Scan for the cell matching the given text and deliver its [X, Y] coordinate at center. 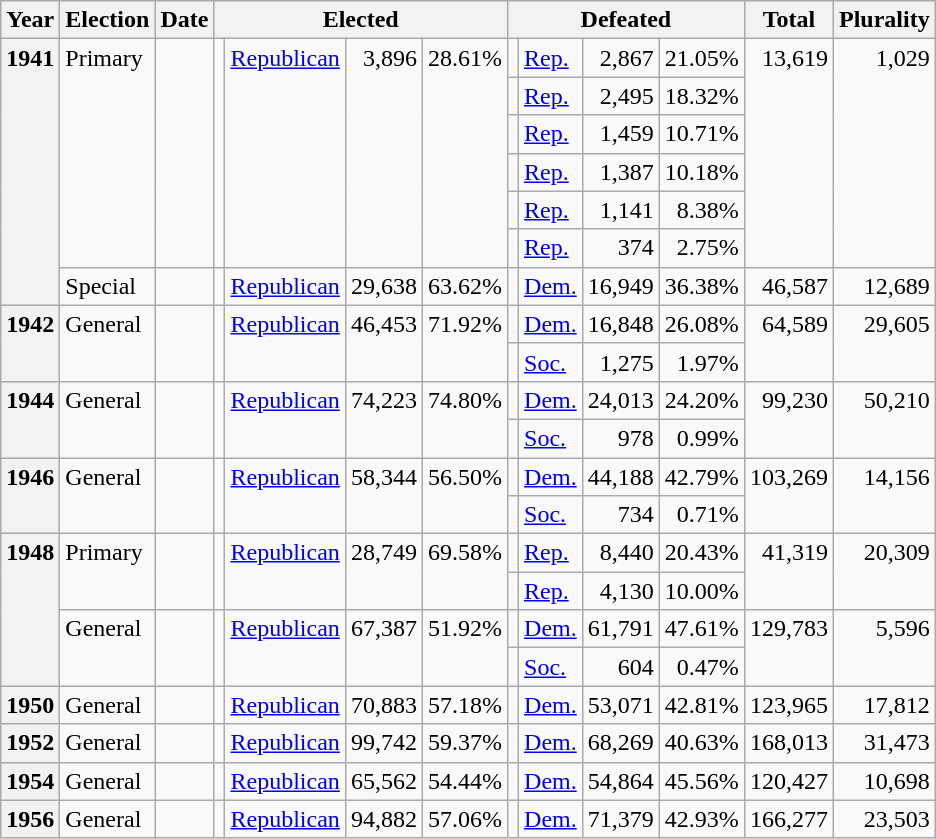
Plurality [884, 20]
29,638 [384, 286]
24.20% [702, 400]
1,387 [620, 172]
3,896 [384, 153]
2,495 [620, 96]
26.08% [702, 324]
0.71% [702, 515]
1954 [30, 781]
42.81% [702, 705]
20.43% [702, 553]
29,605 [884, 343]
8,440 [620, 553]
13,619 [788, 153]
123,965 [788, 705]
45.56% [702, 781]
10.00% [702, 591]
40.63% [702, 743]
14,156 [884, 496]
1946 [30, 496]
94,882 [384, 819]
Year [30, 20]
374 [620, 248]
57.06% [464, 819]
51.92% [464, 648]
1,459 [620, 134]
Special [108, 286]
734 [620, 515]
16,848 [620, 324]
2,867 [620, 58]
23,503 [884, 819]
74.80% [464, 419]
166,277 [788, 819]
71.92% [464, 343]
103,269 [788, 496]
44,188 [620, 477]
0.47% [702, 667]
18.32% [702, 96]
42.93% [702, 819]
0.99% [702, 438]
1948 [30, 610]
74,223 [384, 419]
168,013 [788, 743]
36.38% [702, 286]
71,379 [620, 819]
Total [788, 20]
65,562 [384, 781]
64,589 [788, 343]
31,473 [884, 743]
Date [184, 20]
604 [620, 667]
10.71% [702, 134]
Defeated [626, 20]
24,013 [620, 400]
58,344 [384, 496]
1944 [30, 419]
129,783 [788, 648]
1950 [30, 705]
12,689 [884, 286]
1952 [30, 743]
10,698 [884, 781]
4,130 [620, 591]
70,883 [384, 705]
1956 [30, 819]
46,587 [788, 286]
28.61% [464, 153]
1,141 [620, 210]
28,749 [384, 572]
68,269 [620, 743]
61,791 [620, 629]
50,210 [884, 419]
67,387 [384, 648]
53,071 [620, 705]
10.18% [702, 172]
2.75% [702, 248]
20,309 [884, 572]
17,812 [884, 705]
Elected [361, 20]
1.97% [702, 362]
56.50% [464, 496]
57.18% [464, 705]
54.44% [464, 781]
16,949 [620, 286]
41,319 [788, 572]
1942 [30, 343]
Election [108, 20]
21.05% [702, 58]
54,864 [620, 781]
8.38% [702, 210]
1941 [30, 172]
63.62% [464, 286]
42.79% [702, 477]
69.58% [464, 572]
59.37% [464, 743]
46,453 [384, 343]
47.61% [702, 629]
978 [620, 438]
99,742 [384, 743]
5,596 [884, 648]
99,230 [788, 419]
1,275 [620, 362]
120,427 [788, 781]
1,029 [884, 153]
